Detect which cell encompasses the target text, then output its (X, Y) center coordinate. 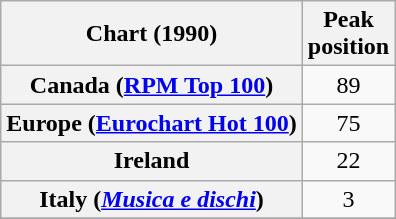
Peakposition (348, 34)
89 (348, 85)
Ireland (152, 161)
22 (348, 161)
Chart (1990) (152, 34)
Italy (Musica e dischi) (152, 199)
Europe (Eurochart Hot 100) (152, 123)
3 (348, 199)
75 (348, 123)
Canada (RPM Top 100) (152, 85)
